Search for the cell housing the specified text and yield its [x, y] center coordinate. 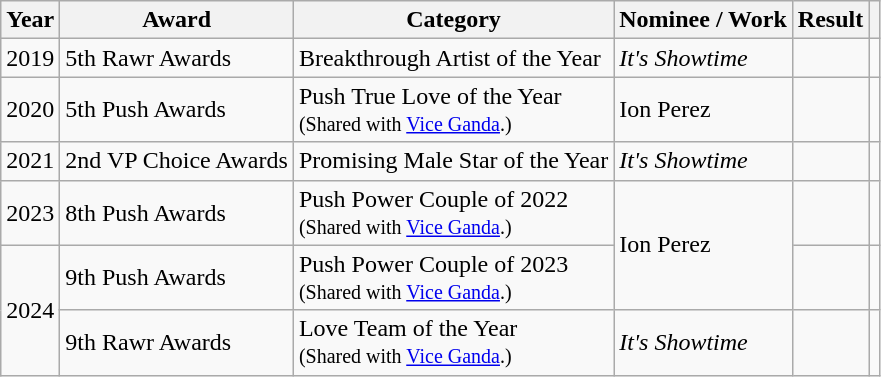
Promising Male Star of the Year [453, 161]
Award [177, 20]
5th Push Awards [177, 110]
5th Rawr Awards [177, 58]
Result [830, 20]
Love Team of the Year (Shared with Vice Ganda.) [453, 342]
2020 [30, 110]
Breakthrough Artist of the Year [453, 58]
2019 [30, 58]
Push Power Couple of 2022 (Shared with Vice Ganda.) [453, 212]
9th Rawr Awards [177, 342]
Nominee / Work [704, 20]
2024 [30, 310]
8th Push Awards [177, 212]
Year [30, 20]
Category [453, 20]
2023 [30, 212]
Push Power Couple of 2023 (Shared with Vice Ganda.) [453, 278]
2021 [30, 161]
9th Push Awards [177, 278]
Push True Love of the Year (Shared with Vice Ganda.) [453, 110]
2nd VP Choice Awards [177, 161]
